Extract the [X, Y] coordinate from the center of the cell holding the provided text.  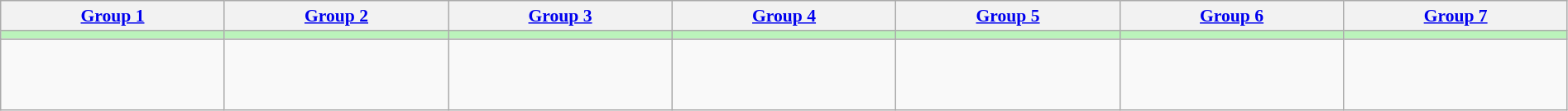
Group 4 [784, 16]
Group 2 [336, 16]
Group 7 [1456, 16]
Group 6 [1231, 16]
Group 3 [561, 16]
Group 5 [1008, 16]
Group 1 [113, 16]
